Return (X, Y) of the center of cell containing provided text 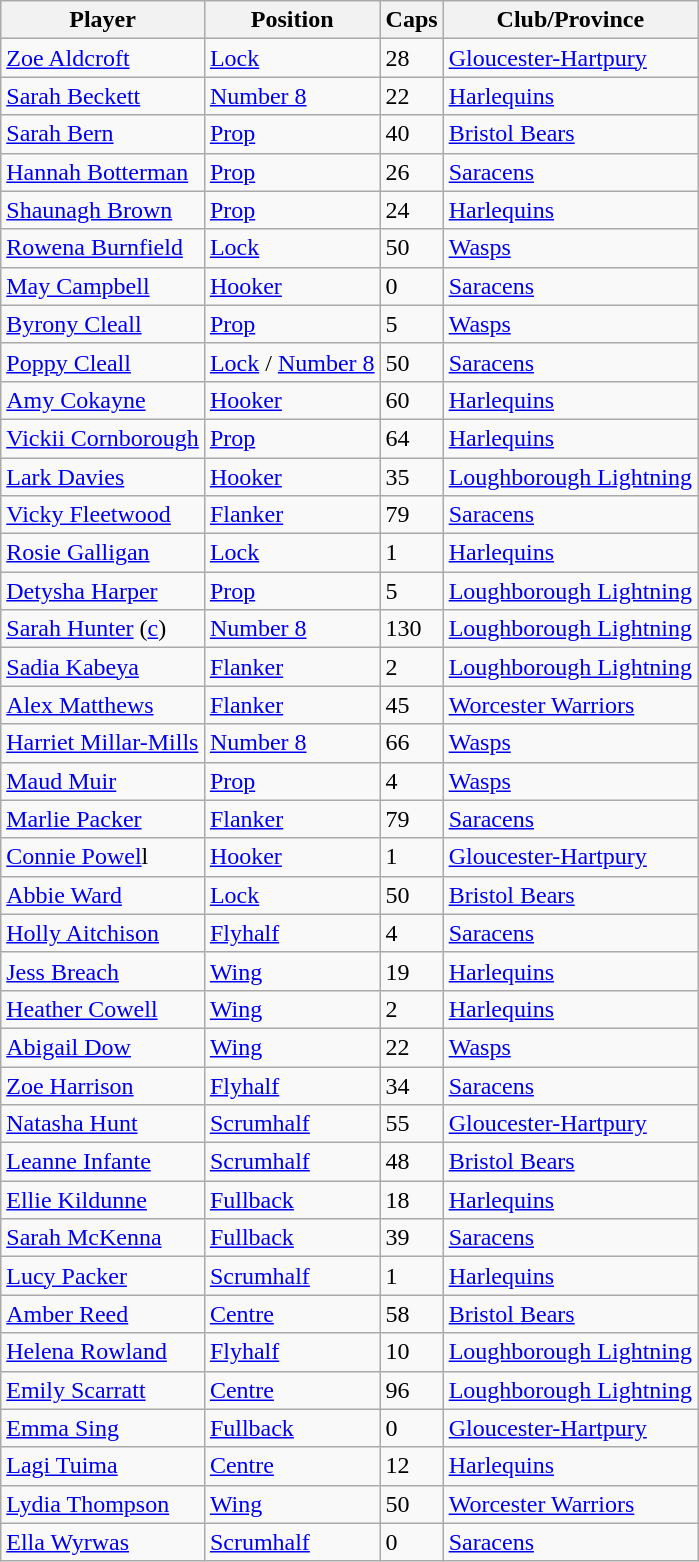
28 (412, 58)
Caps (412, 20)
48 (412, 1162)
96 (412, 1390)
Sarah Beckett (103, 96)
Lagi Tuima (103, 1466)
Ella Wyrwas (103, 1542)
Jess Breach (103, 971)
Detysha Harper (103, 591)
24 (412, 210)
Rosie Galligan (103, 553)
Sarah Hunter (c) (103, 629)
Amy Cokayne (103, 400)
Position (292, 20)
Connie Powell (103, 857)
Maud Muir (103, 781)
58 (412, 1314)
19 (412, 971)
Helena Rowland (103, 1352)
Natasha Hunt (103, 1124)
39 (412, 1238)
Emma Sing (103, 1428)
45 (412, 705)
60 (412, 400)
55 (412, 1124)
Vickii Cornborough (103, 438)
35 (412, 477)
Lock / Number 8 (292, 362)
40 (412, 134)
Lydia Thompson (103, 1504)
Emily Scarratt (103, 1390)
Abbie Ward (103, 895)
Zoe Aldcroft (103, 58)
Byrony Cleall (103, 324)
Sadia Kabeya (103, 667)
Amber Reed (103, 1314)
18 (412, 1200)
26 (412, 172)
Rowena Burnfield (103, 248)
Sarah McKenna (103, 1238)
Marlie Packer (103, 819)
Ellie Kildunne (103, 1200)
64 (412, 438)
Sarah Bern (103, 134)
Shaunagh Brown (103, 210)
130 (412, 629)
May Campbell (103, 286)
Poppy Cleall (103, 362)
12 (412, 1466)
Leanne Infante (103, 1162)
Hannah Botterman (103, 172)
Lark Davies (103, 477)
Vicky Fleetwood (103, 515)
Player (103, 20)
Holly Aitchison (103, 933)
Zoe Harrison (103, 1085)
Harriet Millar-Mills (103, 743)
Lucy Packer (103, 1276)
Heather Cowell (103, 1009)
66 (412, 743)
Club/Province (570, 20)
Abigail Dow (103, 1047)
Alex Matthews (103, 705)
10 (412, 1352)
34 (412, 1085)
